Output the [x, y] coordinate of the center of the cell containing the given text.  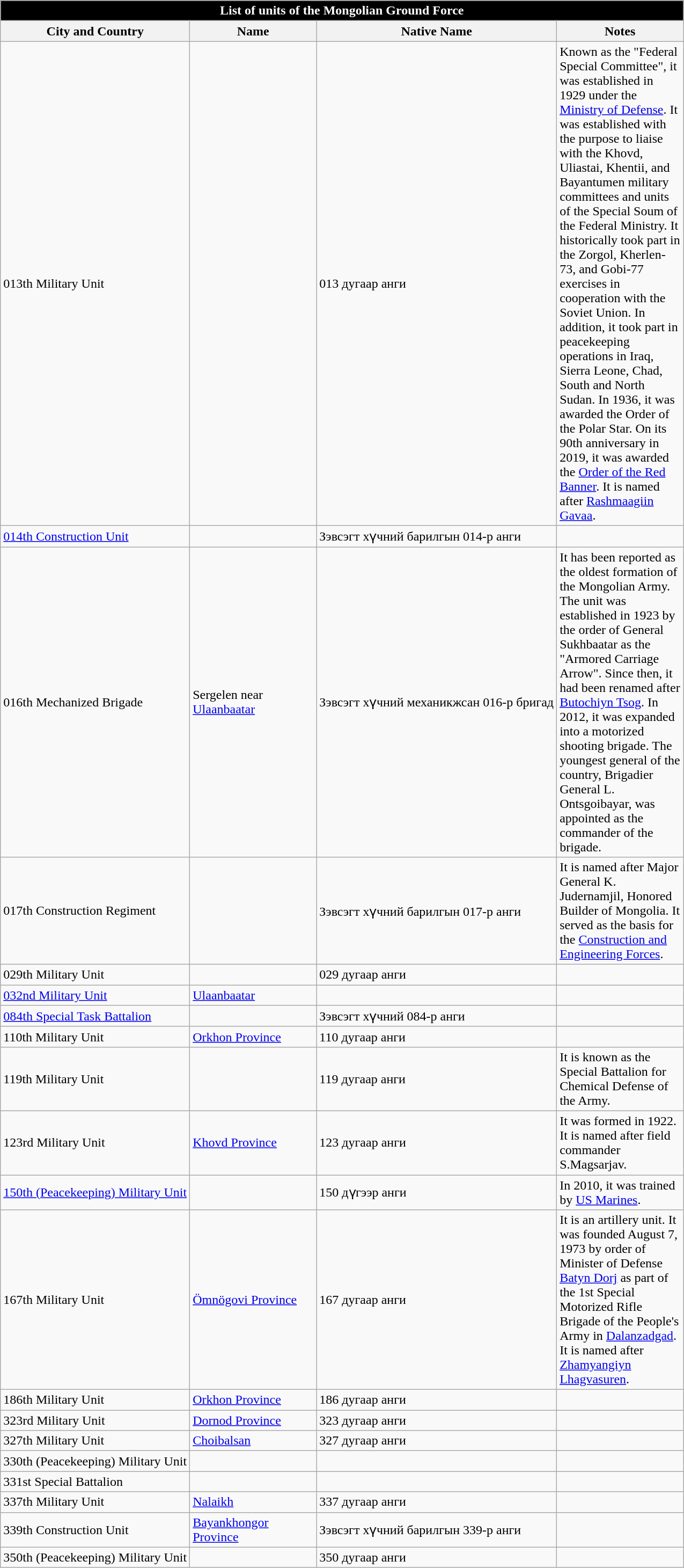
119 дугаар анги [437, 1079]
Зэвсэгт хүчний механикжсан 016-р бригад [437, 702]
017th Construction Regiment [95, 911]
084th Special Task Battalion [95, 1016]
Nalaikh [253, 1502]
016th Mechanized Brigade [95, 702]
323rd Military Unit [95, 1420]
029th Military Unit [95, 975]
110th Military Unit [95, 1037]
Ulaanbaatar [253, 995]
013th Military Unit [95, 283]
Notes [620, 31]
167 дугаар анги [437, 1300]
123rd Military Unit [95, 1142]
337th Military Unit [95, 1502]
323 дугаар анги [437, 1420]
327th Military Unit [95, 1441]
330th (Peacekeeping) Military Unit [95, 1461]
150 дүгээр анги [437, 1192]
Bayankhongor Province [253, 1530]
110 дугаар анги [437, 1037]
Зэвсэгт хүчний 084-р анги [437, 1016]
In 2010, it was trained by US Marines. [620, 1192]
Зэвсэгт хүчний барилгын 017-р анги [437, 911]
City and Country [95, 31]
013 дугаар анги [437, 283]
123 дугаар анги [437, 1142]
It was formed in 1922. It is named after field commander S.Magsarjav. [620, 1142]
327 дугаар анги [437, 1441]
014th Construction Unit [95, 536]
Choibalsan [253, 1441]
350th (Peacekeeping) Military Unit [95, 1557]
186 дугаар анги [437, 1400]
It is known as the Special Battalion for Chemical Defense of the Army. [620, 1079]
Ömnögovi Province [253, 1300]
Name [253, 31]
029 дугаар анги [437, 975]
Зэвсэгт хүчний барилгын 339-р анги [437, 1530]
Dornod Province [253, 1420]
Sergelen near Ulaanbaatar [253, 702]
186th Military Unit [95, 1400]
Khovd Province [253, 1142]
It is named after Major General K. Judernamjil, Honored Builder of Mongolia. It served as the basis for the Construction and Engineering Forces. [620, 911]
337 дугаар анги [437, 1502]
339th Construction Unit [95, 1530]
150th (Peacekeeping) Military Unit [95, 1192]
Native Name [437, 31]
List of units of the Mongolian Ground Force [342, 11]
Зэвсэгт хүчний барилгын 014-р анги [437, 536]
119th Military Unit [95, 1079]
167th Military Unit [95, 1300]
350 дугаар анги [437, 1557]
032nd Military Unit [95, 995]
331st Special Battalion [95, 1482]
